Pinpoint the cell where the given text exists, returning its [X, Y] midpoint coordinate. 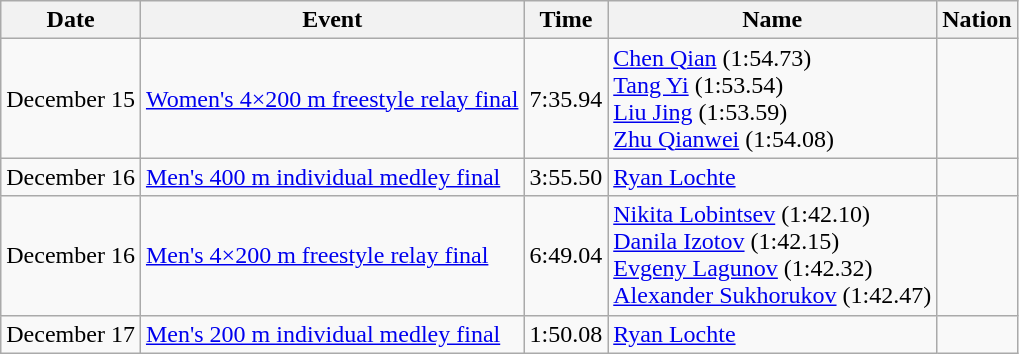
6:49.04 [566, 256]
Nation [977, 20]
Men's 400 m individual medley final [332, 177]
December 17 [71, 334]
Date [71, 20]
Women's 4×200 m freestyle relay final [332, 98]
Event [332, 20]
Nikita Lobintsev (1:42.10)Danila Izotov (1:42.15)Evgeny Lagunov (1:42.32)Alexander Sukhorukov (1:42.47) [772, 256]
7:35.94 [566, 98]
December 15 [71, 98]
1:50.08 [566, 334]
Men's 4×200 m freestyle relay final [332, 256]
Men's 200 m individual medley final [332, 334]
Name [772, 20]
Chen Qian (1:54.73)Tang Yi (1:53.54)Liu Jing (1:53.59)Zhu Qianwei (1:54.08) [772, 98]
3:55.50 [566, 177]
Time [566, 20]
